Scan for the cell matching the given text and deliver its [x, y] coordinate at center. 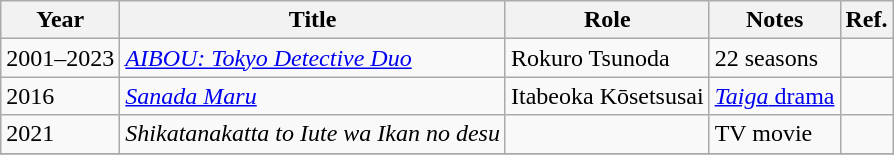
Role [607, 20]
Title [313, 20]
22 seasons [774, 58]
2001–2023 [60, 58]
2021 [60, 134]
Sanada Maru [313, 96]
2016 [60, 96]
Notes [774, 20]
Ref. [866, 20]
AIBOU: Tokyo Detective Duo [313, 58]
Year [60, 20]
TV movie [774, 134]
Itabeoka Kōsetsusai [607, 96]
Rokuro Tsunoda [607, 58]
Shikatanakatta to Iute wa Ikan no desu [313, 134]
Taiga drama [774, 96]
